Output the (x, y) coordinate of the center of the cell containing the given text.  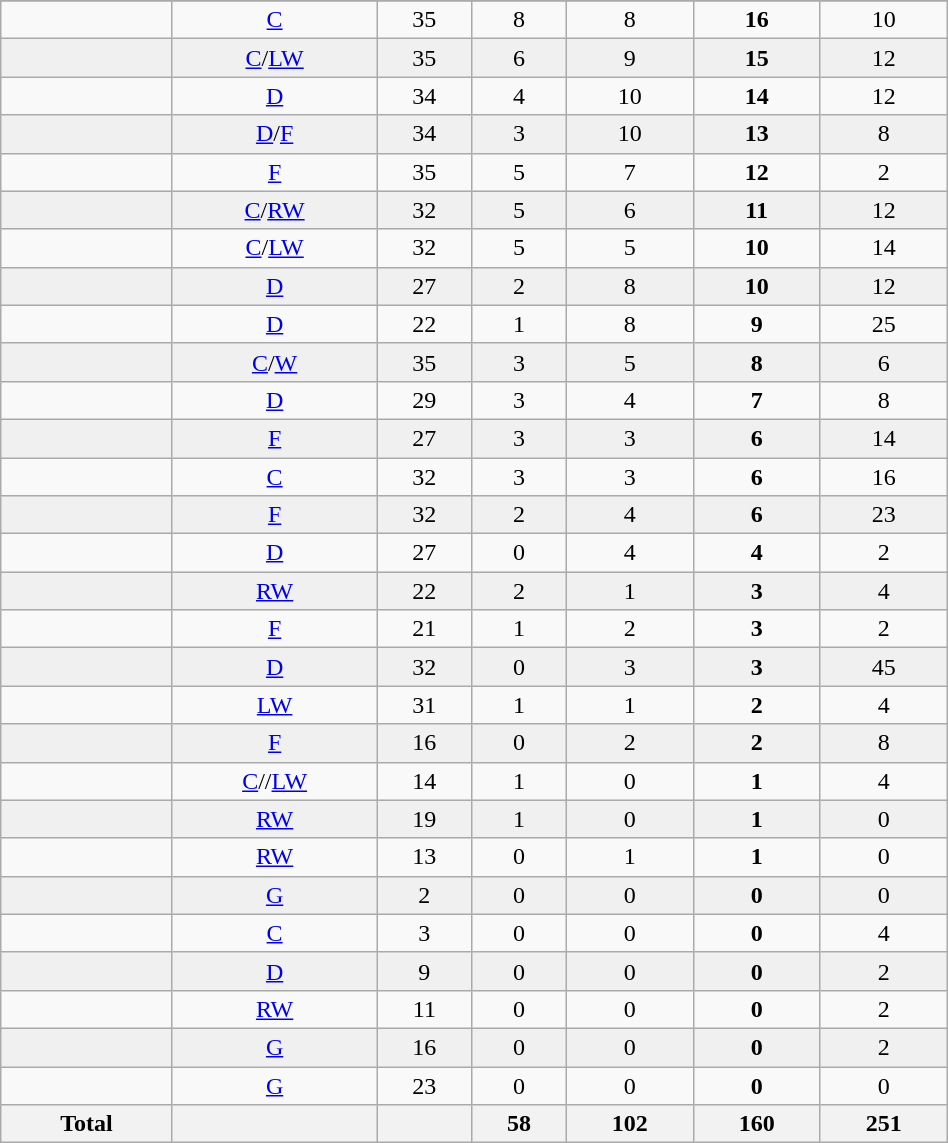
D/F (274, 134)
19 (424, 819)
C//LW (274, 781)
45 (884, 667)
15 (756, 58)
21 (424, 629)
29 (424, 400)
160 (756, 1124)
C/W (274, 362)
58 (520, 1124)
251 (884, 1124)
LW (274, 705)
25 (884, 324)
31 (424, 705)
Total (86, 1124)
102 (630, 1124)
C/RW (274, 210)
